Output the (x, y) coordinate of the center of the cell containing the given text.  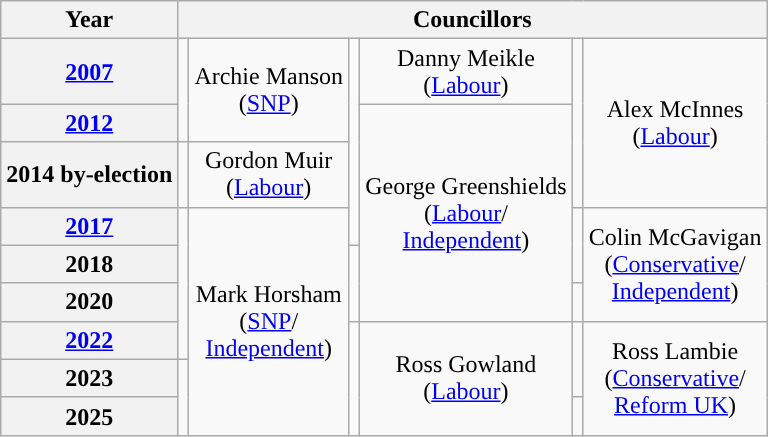
George Greenshields(Labour/Independent) (466, 212)
Ross Gowland(Labour) (466, 378)
2022 (90, 340)
2020 (90, 302)
Ross Lambie(Conservative/Reform UK) (675, 378)
2012 (90, 123)
2025 (90, 416)
Gordon Muir(Labour) (269, 174)
Alex McInnes(Labour) (675, 123)
2018 (90, 264)
2023 (90, 378)
Year (90, 20)
Colin McGavigan(Conservative/Independent) (675, 264)
2007 (90, 72)
Mark Horsham(SNP/Independent) (269, 321)
2017 (90, 226)
2014 by-election (90, 174)
Councillors (472, 20)
Danny Meikle(Labour) (466, 72)
Archie Manson(SNP) (269, 90)
